Provide the [X, Y] coordinate of the cell's center where the given text is located.  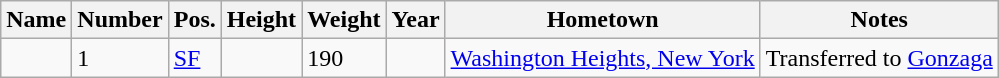
SF [194, 58]
Washington Heights, New York [602, 58]
Number [120, 20]
Year [416, 20]
Pos. [194, 20]
Notes [879, 20]
Weight [344, 20]
Height [261, 20]
190 [344, 58]
Hometown [602, 20]
1 [120, 58]
Transferred to Gonzaga [879, 58]
Name [36, 20]
